Output the [X, Y] coordinate of the center of the cell containing the given text.  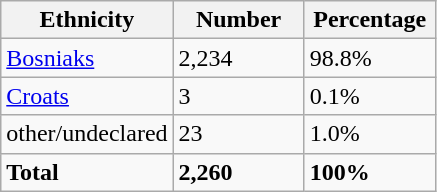
98.8% [370, 58]
Percentage [370, 20]
23 [238, 134]
Bosniaks [87, 58]
Total [87, 172]
3 [238, 96]
Ethnicity [87, 20]
0.1% [370, 96]
other/undeclared [87, 134]
Number [238, 20]
2,260 [238, 172]
2,234 [238, 58]
Croats [87, 96]
100% [370, 172]
1.0% [370, 134]
